Output the (x, y) coordinate of the center of the cell containing the given text.  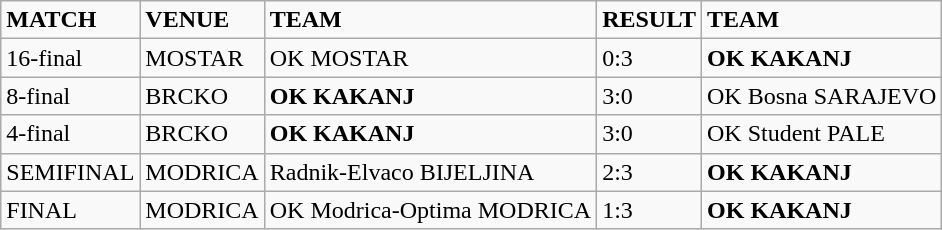
SEMIFINAL (70, 172)
MOSTAR (202, 58)
OK Modrica-Optima MODRICA (430, 210)
OK Bosna SARAJEVO (822, 96)
8-final (70, 96)
VENUE (202, 20)
16-final (70, 58)
2:3 (650, 172)
Radnik-Elvaco BIJELJINA (430, 172)
OK Student PALE (822, 134)
0:3 (650, 58)
OK MOSTAR (430, 58)
1:3 (650, 210)
FINAL (70, 210)
RESULT (650, 20)
4-final (70, 134)
MATCH (70, 20)
